Pinpoint the cell where the given text exists, returning its [x, y] midpoint coordinate. 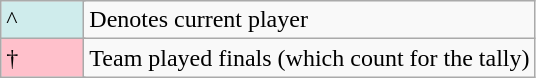
Team played finals (which count for the tally) [310, 58]
† [42, 58]
^ [42, 20]
Denotes current player [310, 20]
